Locate the cell with the specified text and output its [X, Y] center coordinate. 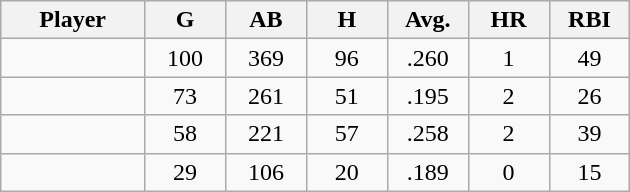
73 [186, 96]
.260 [428, 58]
1 [508, 58]
39 [590, 134]
H [346, 20]
369 [266, 58]
20 [346, 172]
RBI [590, 20]
0 [508, 172]
15 [590, 172]
.189 [428, 172]
261 [266, 96]
221 [266, 134]
58 [186, 134]
57 [346, 134]
96 [346, 58]
AB [266, 20]
G [186, 20]
106 [266, 172]
Avg. [428, 20]
HR [508, 20]
29 [186, 172]
.195 [428, 96]
49 [590, 58]
51 [346, 96]
Player [73, 20]
100 [186, 58]
26 [590, 96]
.258 [428, 134]
